Locate the cell with the specified text and output its [x, y] center coordinate. 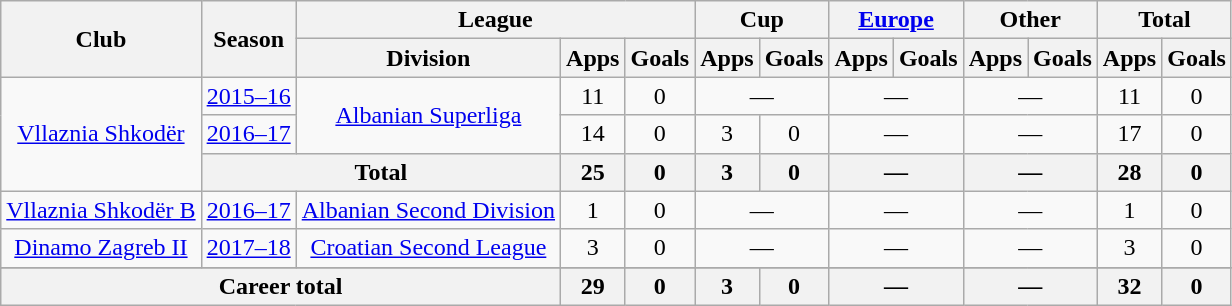
Other [1030, 20]
Cup [762, 20]
28 [1129, 172]
Career total [281, 286]
League [496, 20]
Dinamo Zagreb II [101, 248]
Croatian Second League [428, 248]
Vllaznia Shkodër B [101, 210]
29 [593, 286]
Albanian Second Division [428, 210]
2015–16 [248, 96]
25 [593, 172]
17 [1129, 134]
Season [248, 39]
Albanian Superliga [428, 115]
32 [1129, 286]
14 [593, 134]
Club [101, 39]
2017–18 [248, 248]
Division [428, 58]
Europe [896, 20]
Vllaznia Shkodër [101, 134]
